Detect which cell encompasses the target text, then output its (X, Y) center coordinate. 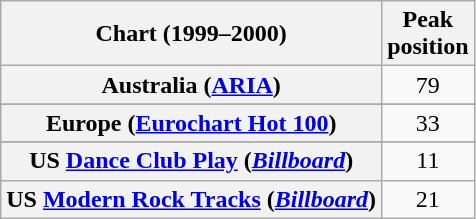
21 (428, 199)
US Dance Club Play (Billboard) (192, 161)
US Modern Rock Tracks (Billboard) (192, 199)
Australia (ARIA) (192, 85)
Europe (Eurochart Hot 100) (192, 123)
Peakposition (428, 34)
11 (428, 161)
Chart (1999–2000) (192, 34)
79 (428, 85)
33 (428, 123)
